Find where the given text appears and provide that cell's center as (X, Y) coordinate. 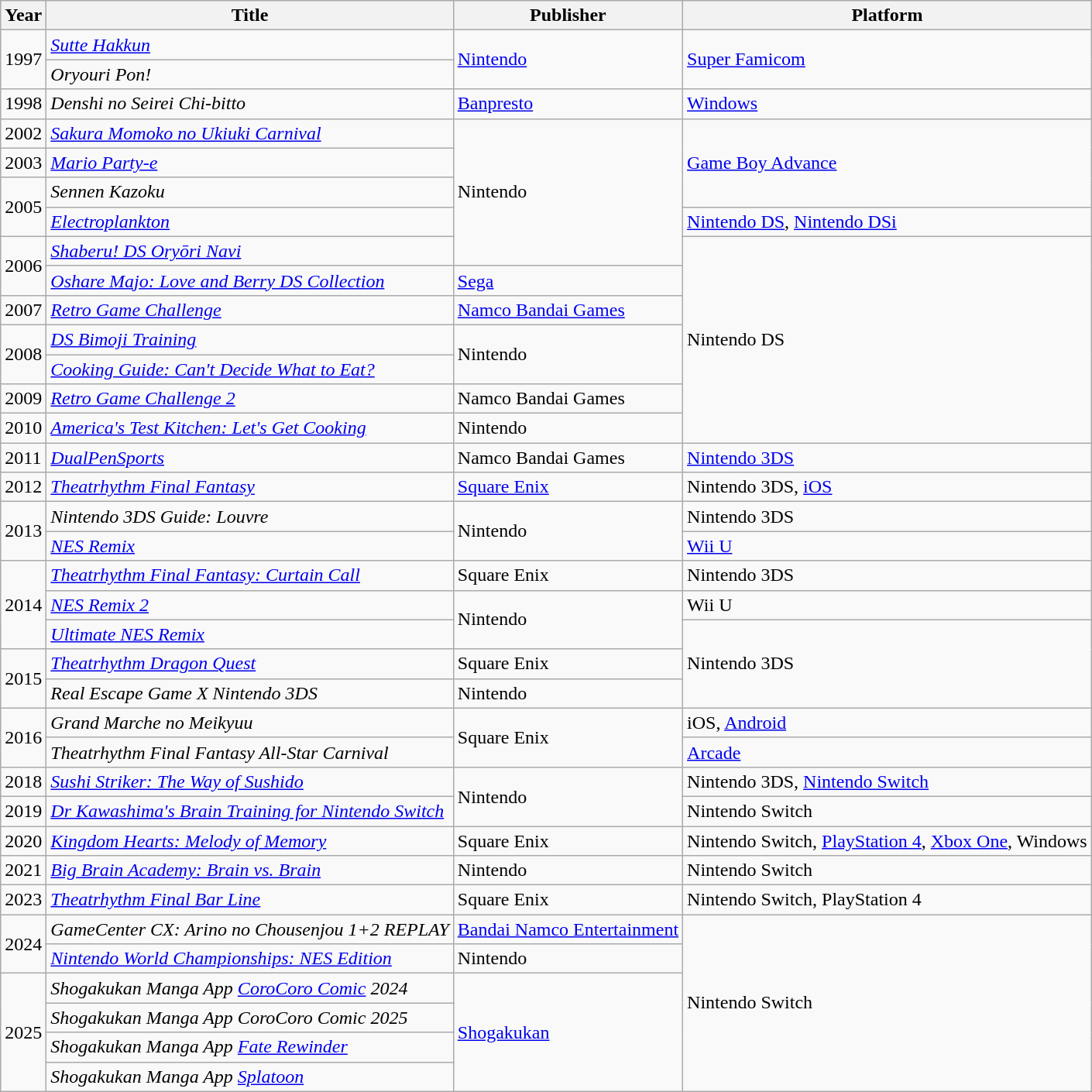
Shogakukan (568, 1032)
2018 (23, 781)
Shogakukan Manga App Splatoon (249, 1077)
Year (23, 15)
Nintendo 3DS, Nintendo Switch (888, 781)
Nintendo 3DS Guide: Louvre (249, 517)
Theatrhythm Final Fantasy All-Star Carnival (249, 752)
Super Famicom (888, 60)
2023 (23, 900)
Dr Kawashima's Brain Training for Nintendo Switch (249, 811)
Shogakukan Manga App Fate Rewinder (249, 1047)
Mario Party-e (249, 163)
2009 (23, 399)
Retro Game Challenge (249, 310)
Shogakukan Manga App CoroCoro Comic 2024 (249, 988)
Shaberu! DS Oryōri Navi (249, 251)
2024 (23, 944)
Grand Marche no Meikyuu (249, 723)
America's Test Kitchen: Let's Get Cooking (249, 428)
Sennen Kazoku (249, 192)
Bandai Namco Entertainment (568, 929)
Electroplankton (249, 221)
Nintendo 3DS, iOS (888, 487)
2012 (23, 487)
Oryouri Pon! (249, 74)
2003 (23, 163)
iOS, Android (888, 723)
Theatrhythm Dragon Quest (249, 664)
2019 (23, 811)
Sakura Momoko no Ukiuki Carnival (249, 133)
Game Boy Advance (888, 163)
Kingdom Hearts: Melody of Memory (249, 840)
2015 (23, 678)
2021 (23, 871)
NES Remix (249, 546)
Title (249, 15)
Denshi no Seirei Chi-bitto (249, 104)
Sushi Striker: The Way of Sushido (249, 781)
Theatrhythm Final Fantasy (249, 487)
Real Escape Game X Nintendo 3DS (249, 693)
2020 (23, 840)
2005 (23, 207)
2010 (23, 428)
Big Brain Academy: Brain vs. Brain (249, 871)
2016 (23, 737)
Nintendo World Championships: NES Edition (249, 959)
2008 (23, 354)
Shogakukan Manga App CoroCoro Comic 2025 (249, 1018)
Nintendo DS (888, 339)
NES Remix 2 (249, 605)
2014 (23, 605)
Retro Game Challenge 2 (249, 399)
Banpresto (568, 104)
2013 (23, 531)
Ultimate NES Remix (249, 634)
Publisher (568, 15)
DualPenSports (249, 458)
Nintendo Switch, PlayStation 4 (888, 900)
Nintendo DS, Nintendo DSi (888, 221)
1997 (23, 60)
DS Bimoji Training (249, 339)
Cooking Guide: Can't Decide What to Eat? (249, 369)
Theatrhythm Final Bar Line (249, 900)
2006 (23, 266)
2007 (23, 310)
Platform (888, 15)
Arcade (888, 752)
Sutte Hakkun (249, 45)
1998 (23, 104)
2025 (23, 1032)
Sega (568, 280)
Oshare Majo: Love and Berry DS Collection (249, 280)
Theatrhythm Final Fantasy: Curtain Call (249, 575)
Windows (888, 104)
2011 (23, 458)
GameCenter CX: Arino no Chousenjou 1+2 REPLAY (249, 929)
Nintendo Switch, PlayStation 4, Xbox One, Windows (888, 840)
2002 (23, 133)
